Provide the [x, y] coordinate of the cell's center where the given text is located.  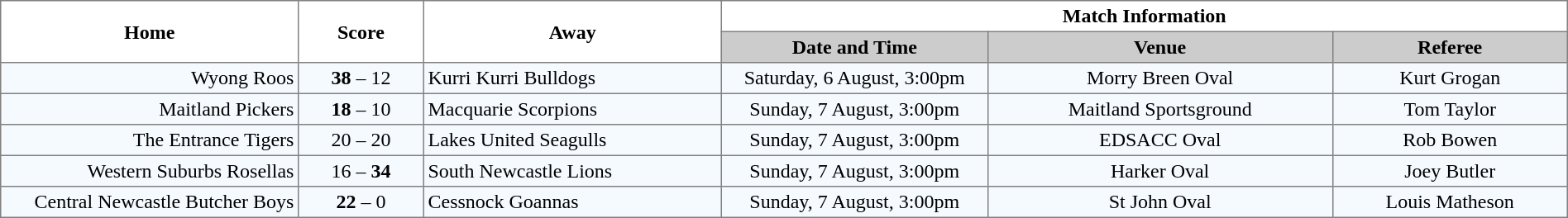
Match Information [1145, 17]
Maitland Sportsground [1159, 109]
38 – 12 [361, 78]
Saturday, 6 August, 3:00pm [854, 78]
Home [150, 31]
Lakes United Seagulls [572, 140]
St John Oval [1159, 202]
18 – 10 [361, 109]
Referee [1450, 47]
Harker Oval [1159, 171]
16 – 34 [361, 171]
Score [361, 31]
Cessnock Goannas [572, 202]
The Entrance Tigers [150, 140]
Macquarie Scorpions [572, 109]
Venue [1159, 47]
Rob Bowen [1450, 140]
Western Suburbs Rosellas [150, 171]
Morry Breen Oval [1159, 78]
20 – 20 [361, 140]
Louis Matheson [1450, 202]
South Newcastle Lions [572, 171]
Maitland Pickers [150, 109]
Joey Butler [1450, 171]
Central Newcastle Butcher Boys [150, 202]
Tom Taylor [1450, 109]
22 – 0 [361, 202]
EDSACC Oval [1159, 140]
Wyong Roos [150, 78]
Kurri Kurri Bulldogs [572, 78]
Away [572, 31]
Kurt Grogan [1450, 78]
Date and Time [854, 47]
